For the text-containing cell, return its midpoint in [x, y] coordinate format. 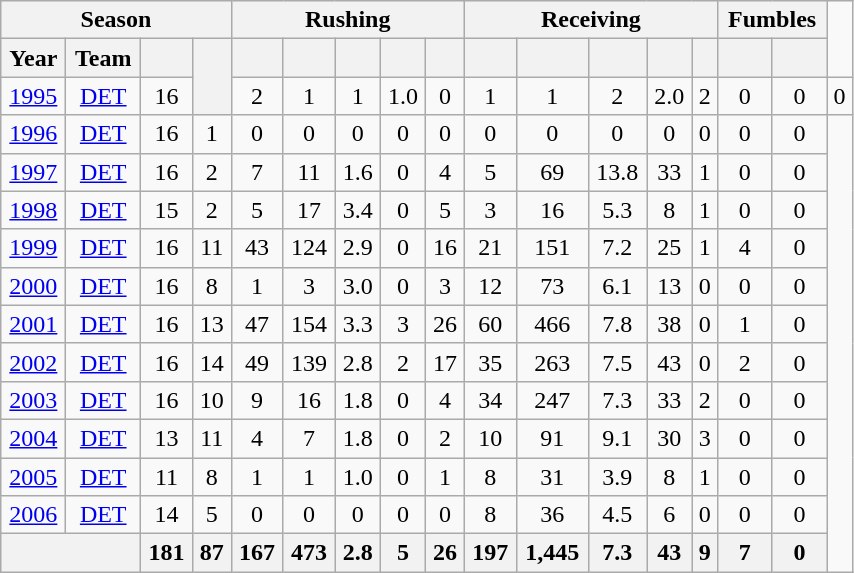
263 [552, 362]
167 [257, 553]
3.4 [358, 210]
2.0 [670, 96]
473 [309, 553]
Rushing [348, 20]
1995 [34, 96]
1996 [34, 134]
7.8 [618, 324]
2002 [34, 362]
69 [552, 172]
2006 [34, 515]
Year [34, 58]
5.3 [618, 210]
34 [490, 400]
6 [670, 515]
30 [670, 438]
197 [490, 553]
Season [116, 20]
181 [166, 553]
1.6 [358, 172]
1999 [34, 248]
2003 [34, 400]
87 [212, 553]
15 [166, 210]
21 [490, 248]
1998 [34, 210]
3.3 [358, 324]
3.9 [618, 477]
38 [670, 324]
Team [104, 58]
36 [552, 515]
7.5 [618, 362]
12 [490, 286]
3.0 [358, 286]
31 [552, 477]
91 [552, 438]
247 [552, 400]
60 [490, 324]
7.2 [618, 248]
1997 [34, 172]
49 [257, 362]
151 [552, 248]
2000 [34, 286]
466 [552, 324]
Fumbles [772, 20]
139 [309, 362]
6.1 [618, 286]
124 [309, 248]
2001 [34, 324]
1,445 [552, 553]
9.1 [618, 438]
47 [257, 324]
Receiving [590, 20]
35 [490, 362]
13.8 [618, 172]
25 [670, 248]
4.5 [618, 515]
73 [552, 286]
2.9 [358, 248]
154 [309, 324]
2005 [34, 477]
2004 [34, 438]
